Return the (X, Y) coordinate for the center point of the cell that contains the specified text.  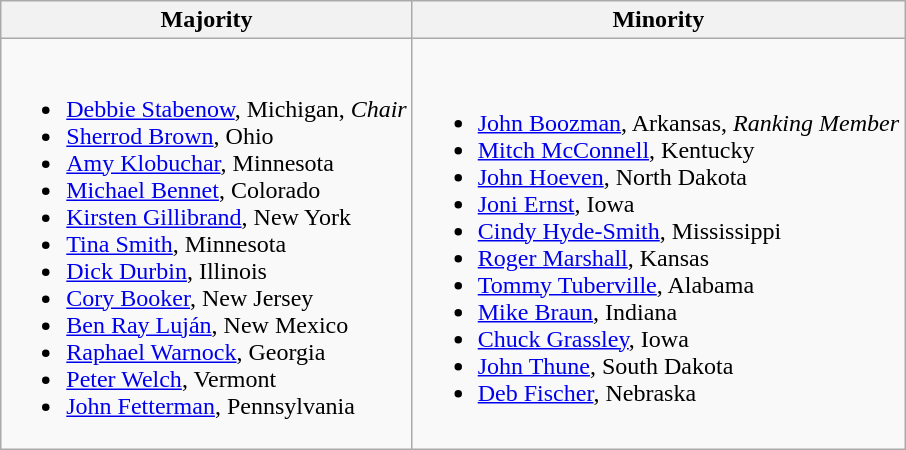
Majority (206, 20)
Minority (658, 20)
